Find where the given text appears and provide that cell's center as [X, Y] coordinate. 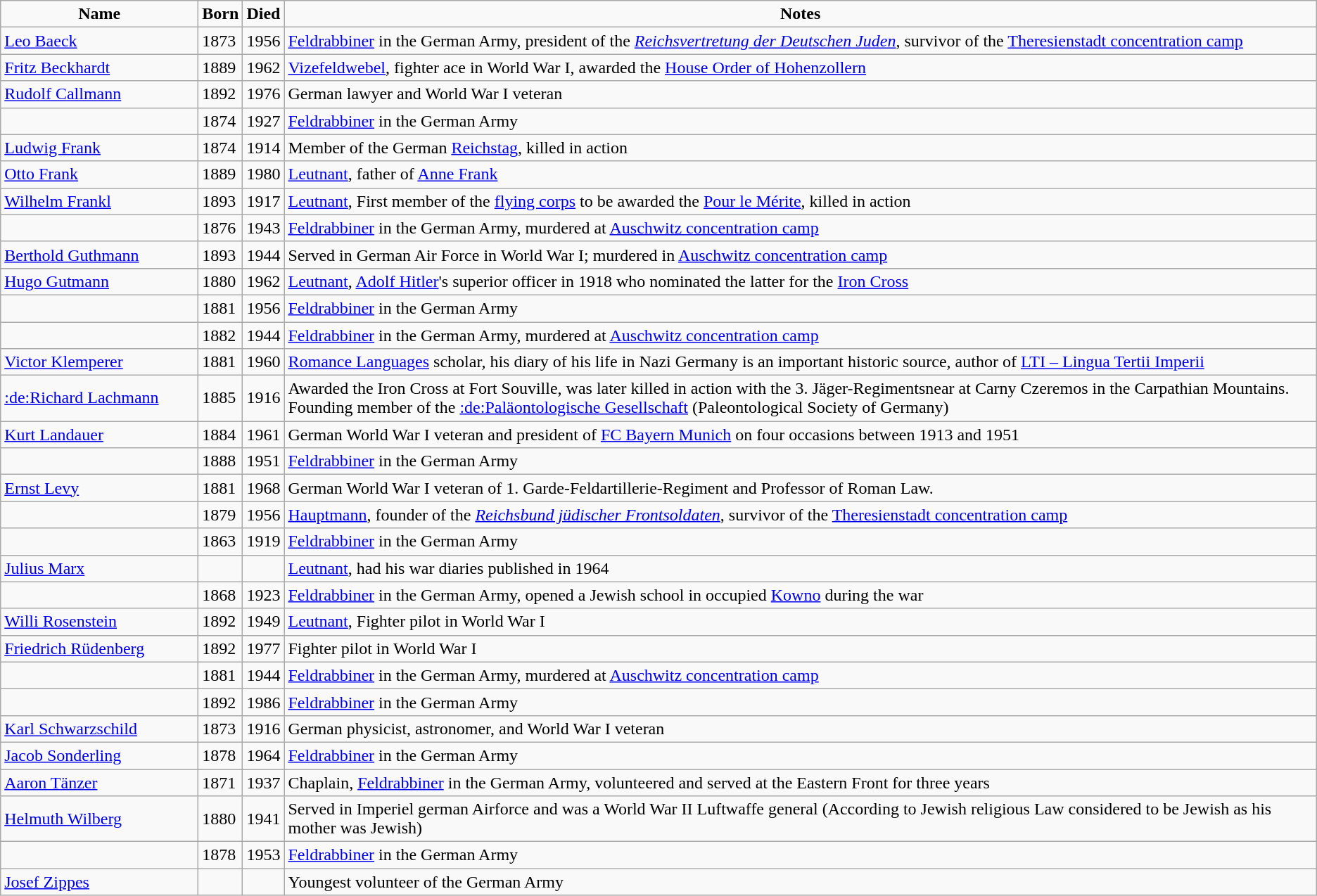
Karl Schwarzschild [100, 729]
1879 [221, 515]
1863 [221, 542]
Ernst Levy [100, 488]
1968 [263, 488]
Hugo Gutmann [100, 281]
Leo Baeck [100, 41]
1871 [221, 783]
1943 [263, 228]
Chaplain, Feldrabbiner in the German Army, volunteered and served at the Eastern Front for three years [801, 783]
1876 [221, 228]
1919 [263, 542]
1888 [221, 461]
Leutnant, Fighter pilot in World War I [801, 622]
:de:Richard Lachmann [100, 398]
Feldrabbiner in the German Army, opened a Jewish school in occupied Kowno during the war [801, 595]
Member of the German Reichstag, killed in action [801, 148]
Leutnant, had his war diaries published in 1964 [801, 568]
Leutnant, Adolf Hitler's superior officer in 1918 who nominated the latter for the Iron Cross [801, 281]
1977 [263, 648]
German lawyer and World War I veteran [801, 94]
1868 [221, 595]
Aaron Tänzer [100, 783]
Kurt Landauer [100, 435]
Fighter pilot in World War I [801, 648]
Ludwig Frank [100, 148]
1964 [263, 755]
Berthold Guthmann [100, 255]
1914 [263, 148]
Born [221, 14]
Feldrabbiner in the German Army, president of the Reichsvertretung der Deutschen Juden, survivor of the Theresienstadt concentration camp [801, 41]
Youngest volunteer of the German Army [801, 882]
German World War I veteran and president of FC Bayern Munich on four occasions between 1913 and 1951 [801, 435]
Died [263, 14]
Helmuth Wilberg [100, 819]
Jacob Sonderling [100, 755]
Leutnant, First member of the flying corps to be awarded the Pour le Mérite, killed in action [801, 201]
Notes [801, 14]
1980 [263, 174]
Leutnant, father of Anne Frank [801, 174]
Otto Frank [100, 174]
German physicist, astronomer, and World War I veteran [801, 729]
1951 [263, 461]
Wilhelm Frankl [100, 201]
1884 [221, 435]
Hauptmann, founder of the Reichsbund jüdischer Frontsoldaten, survivor of the Theresienstadt concentration camp [801, 515]
1961 [263, 435]
1976 [263, 94]
1927 [263, 121]
1882 [221, 335]
1949 [263, 622]
German World War I veteran of 1. Garde-Feldartillerie-Regiment and Professor of Roman Law. [801, 488]
1941 [263, 819]
Friedrich Rüdenberg [100, 648]
Romance Languages scholar, his diary of his life in Nazi Germany is an important historic source, author of LTI – Lingua Tertii Imperii [801, 362]
Josef Zippes [100, 882]
1960 [263, 362]
Rudolf Callmann [100, 94]
Victor Klemperer [100, 362]
Name [100, 14]
Fritz Beckhardt [100, 68]
1953 [263, 855]
Served in German Air Force in World War I; murdered in Auschwitz concentration camp [801, 255]
Julius Marx [100, 568]
Vizefeldwebel, fighter ace in World War I, awarded the House Order of Hohenzollern [801, 68]
1986 [263, 702]
Willi Rosenstein [100, 622]
1885 [221, 398]
1917 [263, 201]
1937 [263, 783]
1923 [263, 595]
